Return [X, Y] of the center of cell containing provided text 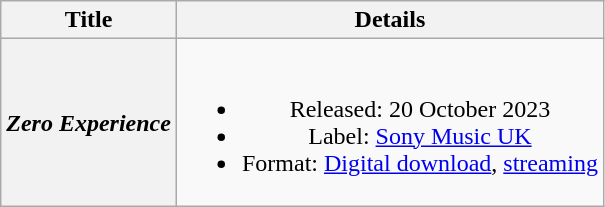
Details [390, 20]
Zero Experience [89, 122]
Released: 20 October 2023Label: Sony Music UKFormat: Digital download, streaming [390, 122]
Title [89, 20]
